Capture the cell that displays the provided text and extract its (x, y) central coordinate. 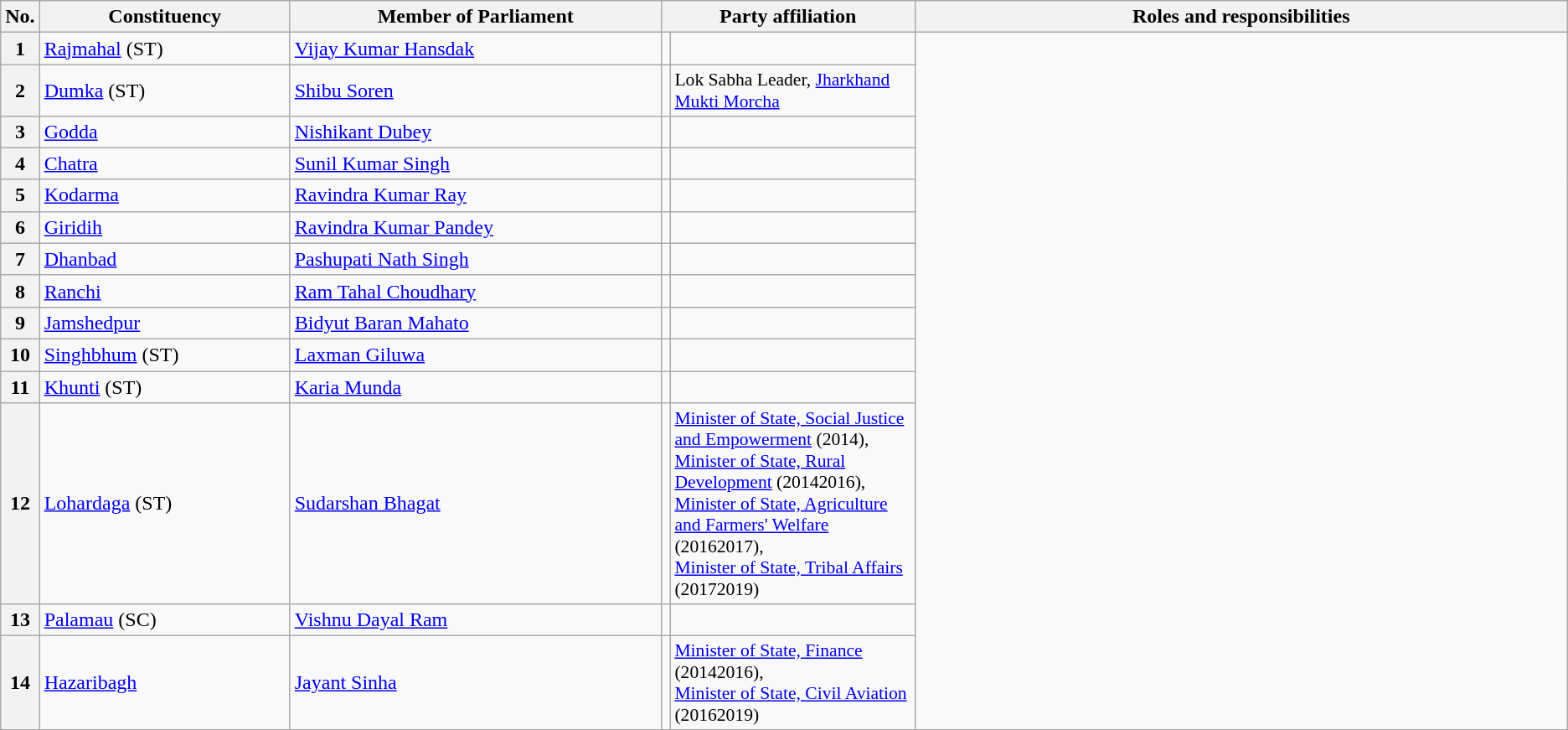
Constituency (164, 17)
Jamshedpur (164, 323)
9 (20, 323)
Chatra (164, 163)
Kodarma (164, 195)
Karia Munda (476, 386)
Giridih (164, 227)
Singhbhum (ST) (164, 355)
Ranchi (164, 291)
Member of Parliament (476, 17)
8 (20, 291)
Jayant Sinha (476, 682)
Rajmahal (ST) (164, 49)
3 (20, 132)
Nishikant Dubey (476, 132)
Laxman Giluwa (476, 355)
Godda (164, 132)
Shibu Soren (476, 91)
Khunti (ST) (164, 386)
5 (20, 195)
Ravindra Kumar Ray (476, 195)
Dumka (ST) (164, 91)
Pashupati Nath Singh (476, 259)
Vijay Kumar Hansdak (476, 49)
Hazaribagh (164, 682)
Lok Sabha Leader, Jharkhand Mukti Morcha (792, 91)
Sunil Kumar Singh (476, 163)
No. (20, 17)
4 (20, 163)
7 (20, 259)
11 (20, 386)
10 (20, 355)
Bidyut Baran Mahato (476, 323)
1 (20, 49)
Palamau (SC) (164, 619)
Party affiliation (787, 17)
Sudarshan Bhagat (476, 504)
2 (20, 91)
Vishnu Dayal Ram (476, 619)
14 (20, 682)
Ram Tahal Choudhary (476, 291)
6 (20, 227)
Lohardaga (ST) (164, 504)
12 (20, 504)
Ravindra Kumar Pandey (476, 227)
Minister of State, Finance (20142016),Minister of State, Civil Aviation (20162019) (792, 682)
Roles and responsibilities (1241, 17)
Dhanbad (164, 259)
13 (20, 619)
